Pinpoint the cell where the given text exists, returning its [x, y] midpoint coordinate. 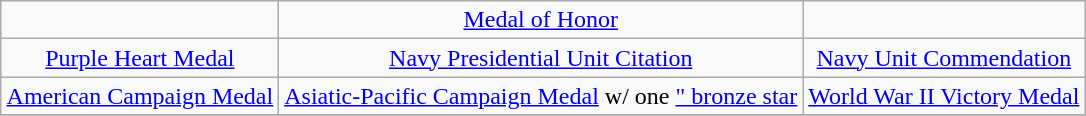
Medal of Honor [541, 20]
World War II Victory Medal [944, 96]
American Campaign Medal [140, 96]
Asiatic-Pacific Campaign Medal w/ one " bronze star [541, 96]
Navy Unit Commendation [944, 58]
Navy Presidential Unit Citation [541, 58]
Purple Heart Medal [140, 58]
